Pinpoint the cell where the given text exists, returning its (x, y) midpoint coordinate. 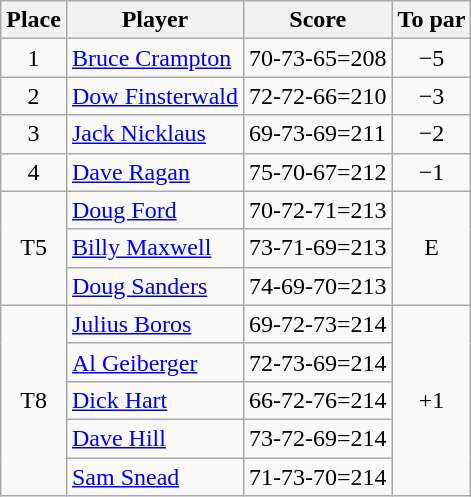
Billy Maxwell (154, 248)
−1 (432, 172)
Place (34, 20)
72-73-69=214 (318, 362)
Dave Hill (154, 438)
73-72-69=214 (318, 438)
2 (34, 96)
70-72-71=213 (318, 210)
To par (432, 20)
71-73-70=214 (318, 477)
Bruce Crampton (154, 58)
69-73-69=211 (318, 134)
Doug Ford (154, 210)
3 (34, 134)
Jack Nicklaus (154, 134)
Dow Finsterwald (154, 96)
T8 (34, 400)
1 (34, 58)
69-72-73=214 (318, 324)
74-69-70=213 (318, 286)
+1 (432, 400)
Dave Ragan (154, 172)
−5 (432, 58)
Julius Boros (154, 324)
T5 (34, 248)
72-72-66=210 (318, 96)
66-72-76=214 (318, 400)
Score (318, 20)
Player (154, 20)
4 (34, 172)
75-70-67=212 (318, 172)
Doug Sanders (154, 286)
−2 (432, 134)
E (432, 248)
70-73-65=208 (318, 58)
−3 (432, 96)
Dick Hart (154, 400)
73-71-69=213 (318, 248)
Al Geiberger (154, 362)
Sam Snead (154, 477)
